Search for the cell housing the specified text and yield its (x, y) center coordinate. 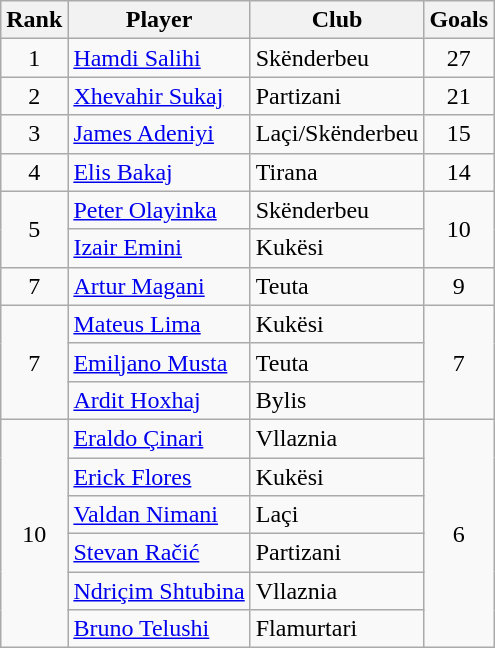
1 (34, 58)
6 (459, 533)
Tirana (337, 172)
James Adeniyi (159, 134)
Bruno Telushi (159, 629)
Izair Emini (159, 248)
Laçi/Skënderbeu (337, 134)
14 (459, 172)
4 (34, 172)
Bylis (337, 400)
Emiljano Musta (159, 362)
5 (34, 229)
Eraldo Çinari (159, 438)
Rank (34, 20)
9 (459, 286)
21 (459, 96)
Goals (459, 20)
Stevan Račić (159, 553)
Flamurtari (337, 629)
15 (459, 134)
Valdan Nimani (159, 515)
Player (159, 20)
3 (34, 134)
Xhevahir Sukaj (159, 96)
27 (459, 58)
Ardit Hoxhaj (159, 400)
Club (337, 20)
Elis Bakaj (159, 172)
Hamdi Salihi (159, 58)
Artur Magani (159, 286)
Peter Olayinka (159, 210)
Laçi (337, 515)
Erick Flores (159, 477)
Ndriçim Shtubina (159, 591)
2 (34, 96)
Mateus Lima (159, 324)
